Return the (X, Y) coordinate for the center point of the cell that contains the specified text.  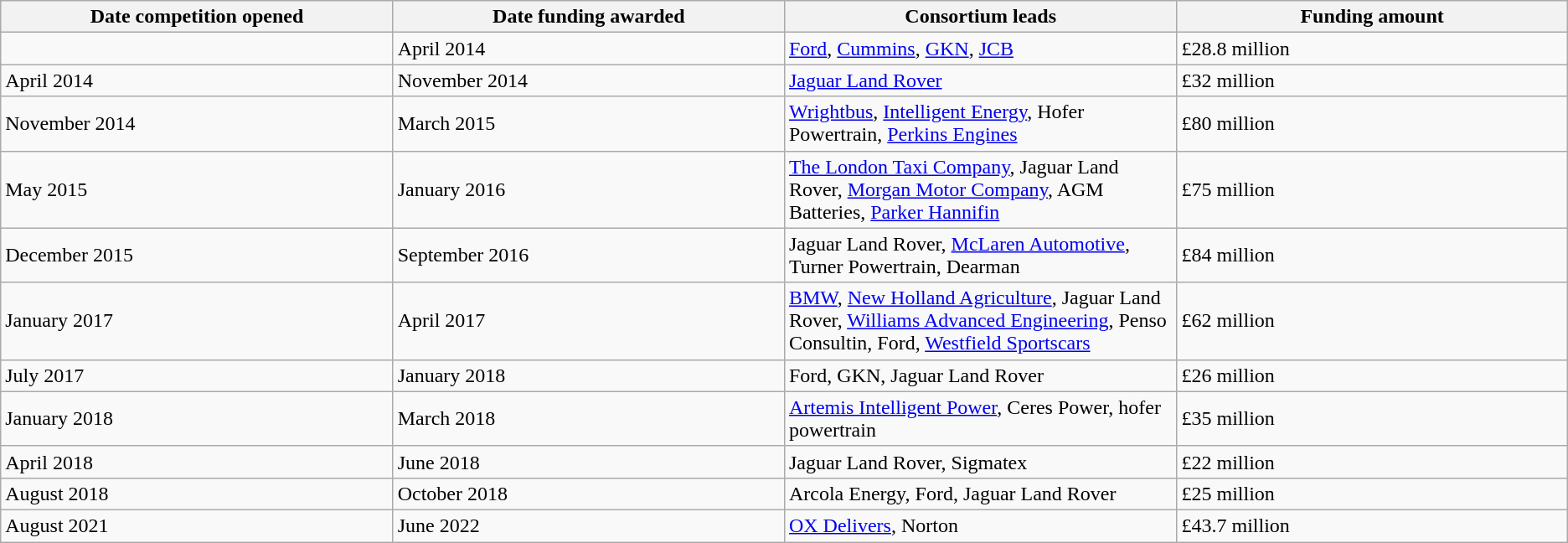
BMW, New Holland Agriculture, Jaguar Land Rover, Williams Advanced Engineering, Penso Consultin, Ford, Westfield Sportscars (980, 321)
August 2018 (197, 494)
March 2018 (588, 419)
May 2015 (197, 189)
Jaguar Land Rover (980, 80)
£32 million (1372, 80)
£80 million (1372, 124)
April 2017 (588, 321)
July 2017 (197, 375)
January 2016 (588, 189)
Jaguar Land Rover, McLaren Automotive, Turner Powertrain, Dearman (980, 255)
June 2022 (588, 525)
OX Delivers, Norton (980, 525)
Date funding awarded (588, 17)
Ford, GKN, Jaguar Land Rover (980, 375)
Funding amount (1372, 17)
£75 million (1372, 189)
£62 million (1372, 321)
June 2018 (588, 462)
Ford, Cummins, GKN, JCB (980, 49)
£35 million (1372, 419)
£43.7 million (1372, 525)
Jaguar Land Rover, Sigmatex (980, 462)
January 2017 (197, 321)
Wrightbus, Intelligent Energy, Hofer Powertrain, Perkins Engines (980, 124)
Arcola Energy, Ford, Jaguar Land Rover (980, 494)
Consortium leads (980, 17)
August 2021 (197, 525)
Artemis Intelligent Power, Ceres Power, hofer powertrain (980, 419)
March 2015 (588, 124)
£28.8 million (1372, 49)
£84 million (1372, 255)
October 2018 (588, 494)
December 2015 (197, 255)
£26 million (1372, 375)
September 2016 (588, 255)
£25 million (1372, 494)
£22 million (1372, 462)
Date competition opened (197, 17)
The London Taxi Company, Jaguar Land Rover, Morgan Motor Company, AGM Batteries, Parker Hannifin (980, 189)
April 2018 (197, 462)
